Output the (x, y) coordinate of the center of the cell containing the given text.  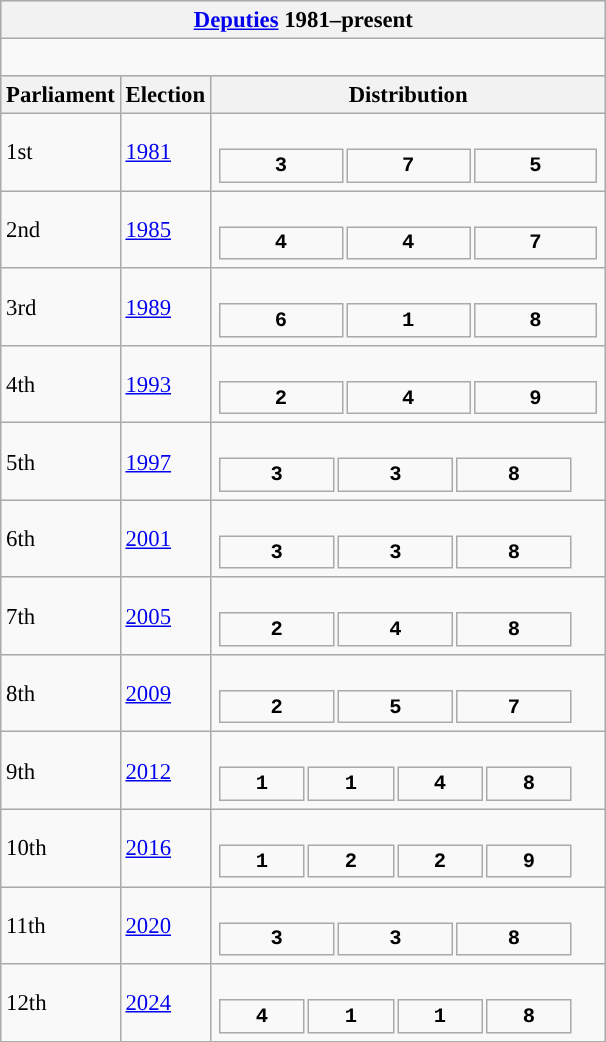
2 4 8 (408, 616)
2020 (165, 926)
1993 (165, 384)
4 4 7 (408, 230)
3 7 5 (408, 152)
7th (60, 616)
11th (60, 926)
3rd (60, 306)
6th (60, 538)
12th (60, 1002)
Distribution (408, 95)
Deputies 1981–present (304, 20)
9th (60, 770)
2009 (165, 694)
6 1 8 (408, 306)
1989 (165, 306)
1 1 4 8 (408, 770)
10th (60, 848)
2024 (165, 1002)
6 (281, 321)
1981 (165, 152)
Election (165, 95)
1985 (165, 230)
5th (60, 462)
2 5 7 (408, 694)
2016 (165, 848)
2nd (60, 230)
1997 (165, 462)
2005 (165, 616)
Parliament (60, 95)
2012 (165, 770)
2 4 9 (408, 384)
8th (60, 694)
2001 (165, 538)
1st (60, 152)
4th (60, 384)
4 1 1 8 (408, 1002)
1 2 2 9 (408, 848)
